For the text-containing cell, return its midpoint in (X, Y) coordinate format. 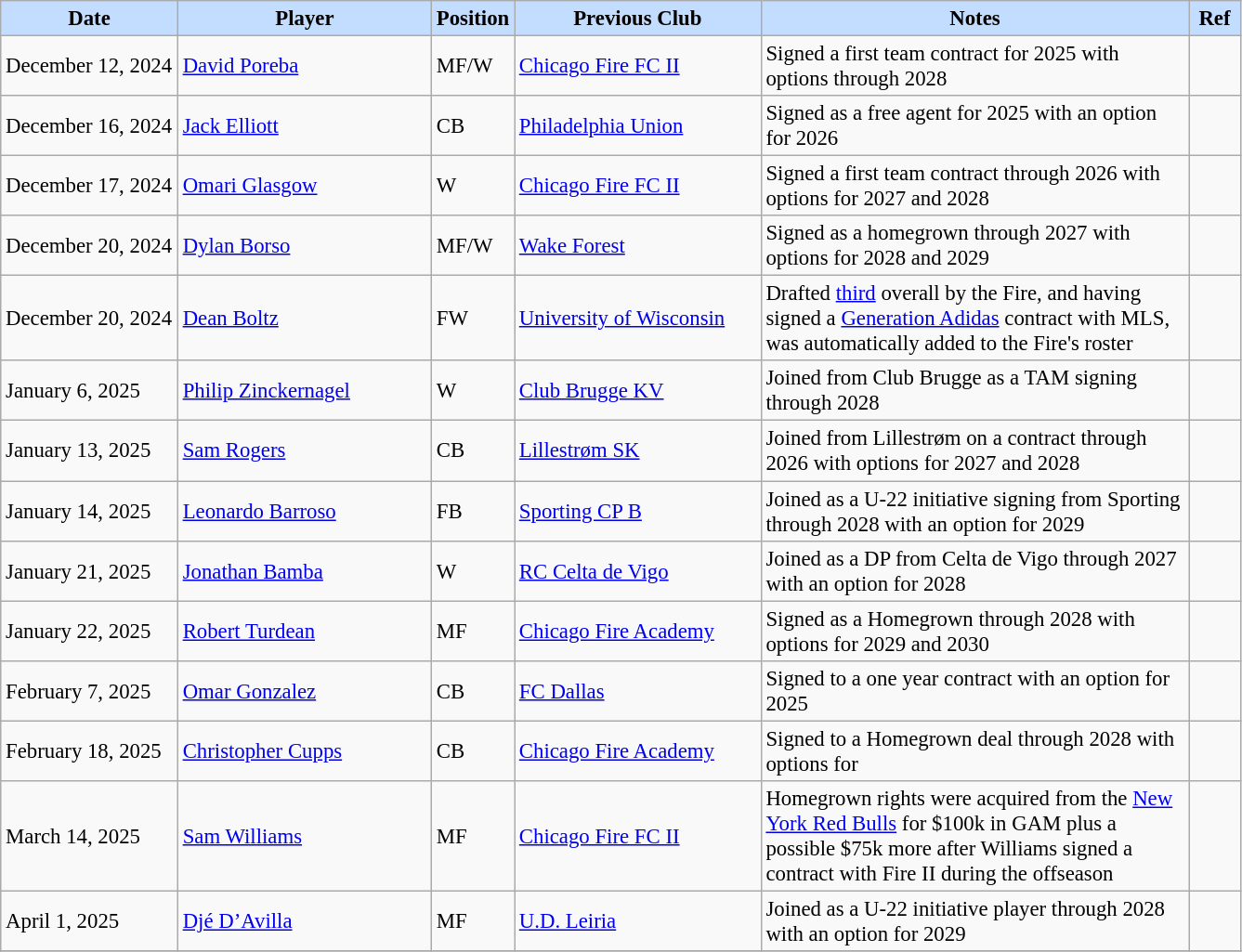
Joined as a U-22 initiative signing from Sporting through 2028 with an option for 2029 (975, 511)
Signed to a one year contract with an option for 2025 (975, 691)
Club Brugge KV (638, 390)
December 12, 2024 (89, 67)
January 13, 2025 (89, 451)
Djé D’Avilla (305, 921)
April 1, 2025 (89, 921)
Christopher Cupps (305, 750)
Sporting CP B (638, 511)
Jack Elliott (305, 126)
Drafted third overall by the Fire, and having signed a Generation Adidas contract with MLS, was automatically added to the Fire's roster (975, 319)
FW (472, 319)
Dean Boltz (305, 319)
Lillestrøm SK (638, 451)
December 16, 2024 (89, 126)
January 21, 2025 (89, 570)
January 6, 2025 (89, 390)
Signed to a Homegrown deal through 2028 with options for (975, 750)
February 7, 2025 (89, 691)
Joined as a DP from Celta de Vigo through 2027 with an option for 2028 (975, 570)
January 14, 2025 (89, 511)
Sam Williams (305, 836)
Dylan Borso (305, 245)
Sam Rogers (305, 451)
Joined as a U-22 initiative player through 2028 with an option for 2029 (975, 921)
FB (472, 511)
Wake Forest (638, 245)
Philadelphia Union (638, 126)
U.D. Leiria (638, 921)
Joined from Lillestrøm on a contract through 2026 with options for 2027 and 2028 (975, 451)
Signed as a free agent for 2025 with an option for 2026 (975, 126)
Previous Club (638, 19)
Position (472, 19)
Robert Turdean (305, 632)
January 22, 2025 (89, 632)
Leonardo Barroso (305, 511)
March 14, 2025 (89, 836)
David Poreba (305, 67)
Jonathan Bamba (305, 570)
December 17, 2024 (89, 186)
Signed as a homegrown through 2027 with options for 2028 and 2029 (975, 245)
RC Celta de Vigo (638, 570)
Signed as a Homegrown through 2028 with options for 2029 and 2030 (975, 632)
Omar Gonzalez (305, 691)
Signed a first team contract for 2025 with options through 2028 (975, 67)
Signed a first team contract through 2026 with options for 2027 and 2028 (975, 186)
Player (305, 19)
Date (89, 19)
Ref (1215, 19)
Omari Glasgow (305, 186)
FC Dallas (638, 691)
Joined from Club Brugge as a TAM signing through 2028 (975, 390)
February 18, 2025 (89, 750)
Philip Zinckernagel (305, 390)
University of Wisconsin (638, 319)
Notes (975, 19)
